From the cell containing the given text, extract its center point as (x, y) coordinate. 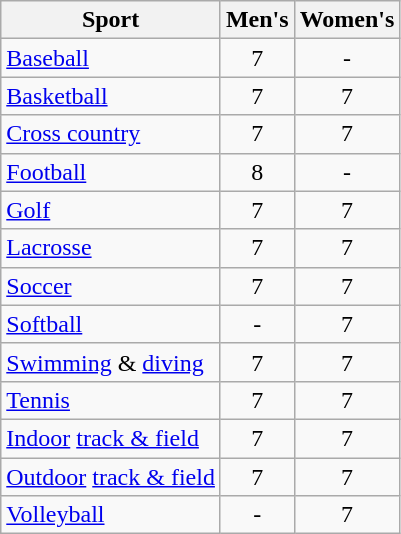
Swimming & diving (111, 362)
Golf (111, 210)
Football (111, 172)
Sport (111, 20)
Indoor track & field (111, 438)
Women's (347, 20)
Baseball (111, 58)
Outdoor track & field (111, 477)
Lacrosse (111, 248)
Tennis (111, 400)
Volleyball (111, 515)
Cross country (111, 134)
Basketball (111, 96)
Softball (111, 324)
Men's (257, 20)
8 (257, 172)
Soccer (111, 286)
